Determine the [X, Y] coordinate at the center of the cell enclosing the given text.  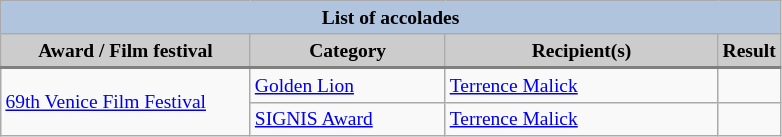
Golden Lion [348, 85]
SIGNIS Award [348, 118]
Award / Film festival [126, 51]
Result [749, 51]
Recipient(s) [582, 51]
Category [348, 51]
69th Venice Film Festival [126, 102]
List of accolades [391, 18]
